Detect which cell encompasses the target text, then output its (X, Y) center coordinate. 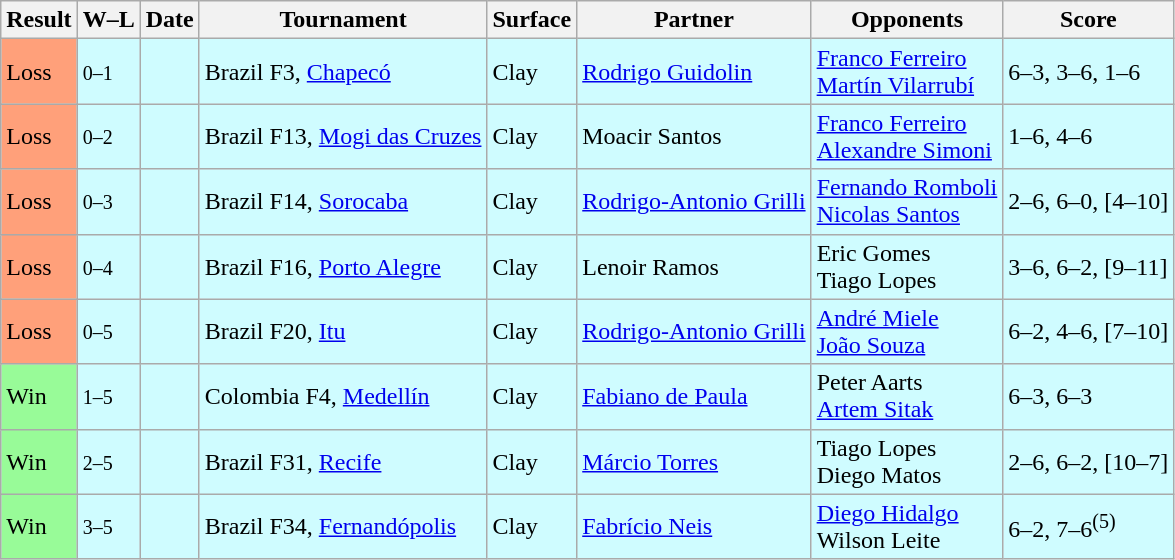
Brazil F14, Sorocaba (343, 202)
Diego Hidalgo Wilson Leite (907, 526)
Opponents (907, 20)
0–1 (108, 72)
Colombia F4, Medellín (343, 396)
Brazil F20, Itu (343, 332)
Fabiano de Paula (694, 396)
3–5 (108, 526)
3–6, 6–2, [9–11] (1088, 266)
Lenoir Ramos (694, 266)
0–2 (108, 136)
Franco Ferreiro Martín Vilarrubí (907, 72)
1–5 (108, 396)
Result (39, 20)
Tiago Lopes Diego Matos (907, 462)
0–4 (108, 266)
Rodrigo Guidolin (694, 72)
Moacir Santos (694, 136)
Peter Aarts Artem Sitak (907, 396)
6–3, 6–3 (1088, 396)
Score (1088, 20)
6–3, 3–6, 1–6 (1088, 72)
Partner (694, 20)
2–6, 6–0, [4–10] (1088, 202)
Surface (532, 20)
6–2, 7–6(5) (1088, 526)
André Miele João Souza (907, 332)
2–6, 6–2, [10–7] (1088, 462)
0–5 (108, 332)
Fernando Romboli Nicolas Santos (907, 202)
1–6, 4–6 (1088, 136)
0–3 (108, 202)
Tournament (343, 20)
W–L (108, 20)
Márcio Torres (694, 462)
Date (170, 20)
Brazil F3, Chapecó (343, 72)
Eric Gomes Tiago Lopes (907, 266)
Brazil F31, Recife (343, 462)
Franco Ferreiro Alexandre Simoni (907, 136)
Brazil F34, Fernandópolis (343, 526)
6–2, 4–6, [7–10] (1088, 332)
Brazil F16, Porto Alegre (343, 266)
Brazil F13, Mogi das Cruzes (343, 136)
Fabrício Neis (694, 526)
2–5 (108, 462)
